Locate the cell with the specified text and output its [X, Y] center coordinate. 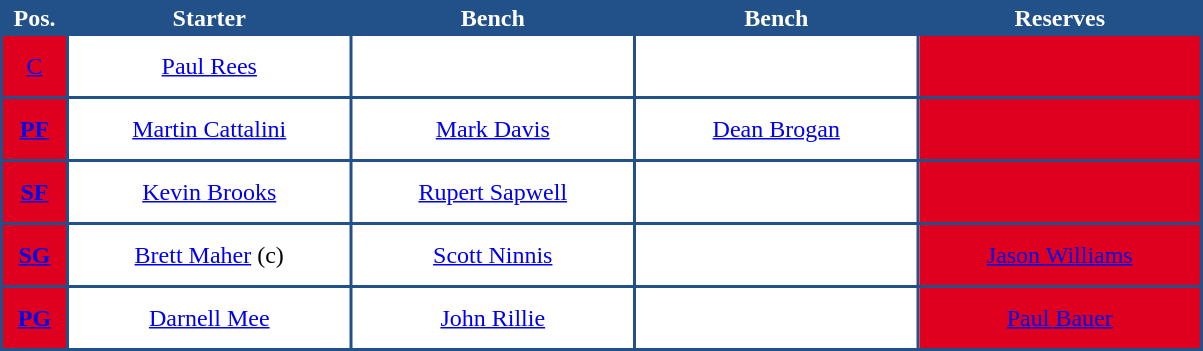
Dean Brogan [776, 129]
Reserves [1060, 18]
Scott Ninnis [492, 255]
C [34, 66]
Jason Williams [1060, 255]
Paul Rees [209, 66]
Paul Bauer [1060, 318]
Brett Maher (c) [209, 255]
Starter [209, 18]
SG [34, 255]
John Rillie [492, 318]
Pos. [34, 18]
Kevin Brooks [209, 192]
Darnell Mee [209, 318]
Martin Cattalini [209, 129]
PG [34, 318]
Rupert Sapwell [492, 192]
PF [34, 129]
SF [34, 192]
Mark Davis [492, 129]
